From the cell containing the given text, extract its center point as [x, y] coordinate. 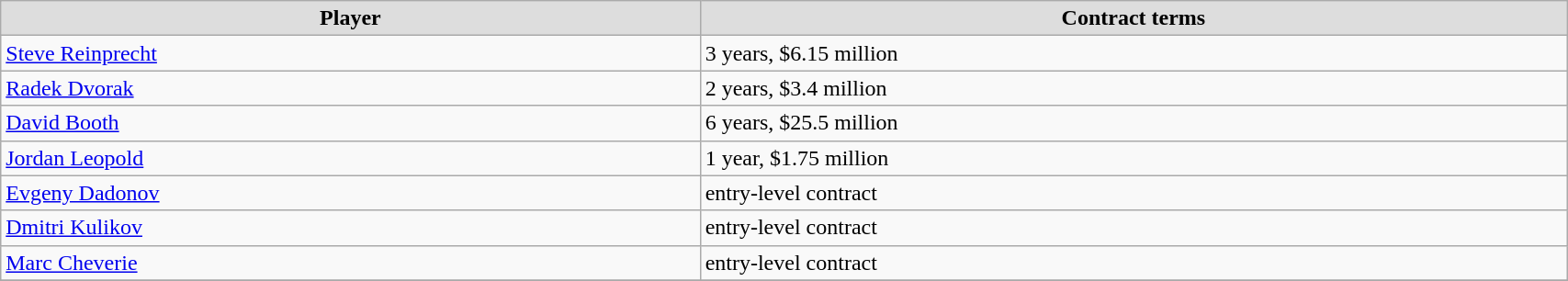
Contract terms [1134, 18]
6 years, $25.5 million [1134, 123]
1 year, $1.75 million [1134, 158]
Steve Reinprecht [351, 53]
Evgeny Dadonov [351, 193]
Marc Cheverie [351, 263]
2 years, $3.4 million [1134, 88]
David Booth [351, 123]
Radek Dvorak [351, 88]
Player [351, 18]
Jordan Leopold [351, 158]
Dmitri Kulikov [351, 228]
3 years, $6.15 million [1134, 53]
